Search for the cell housing the specified text and yield its (X, Y) center coordinate. 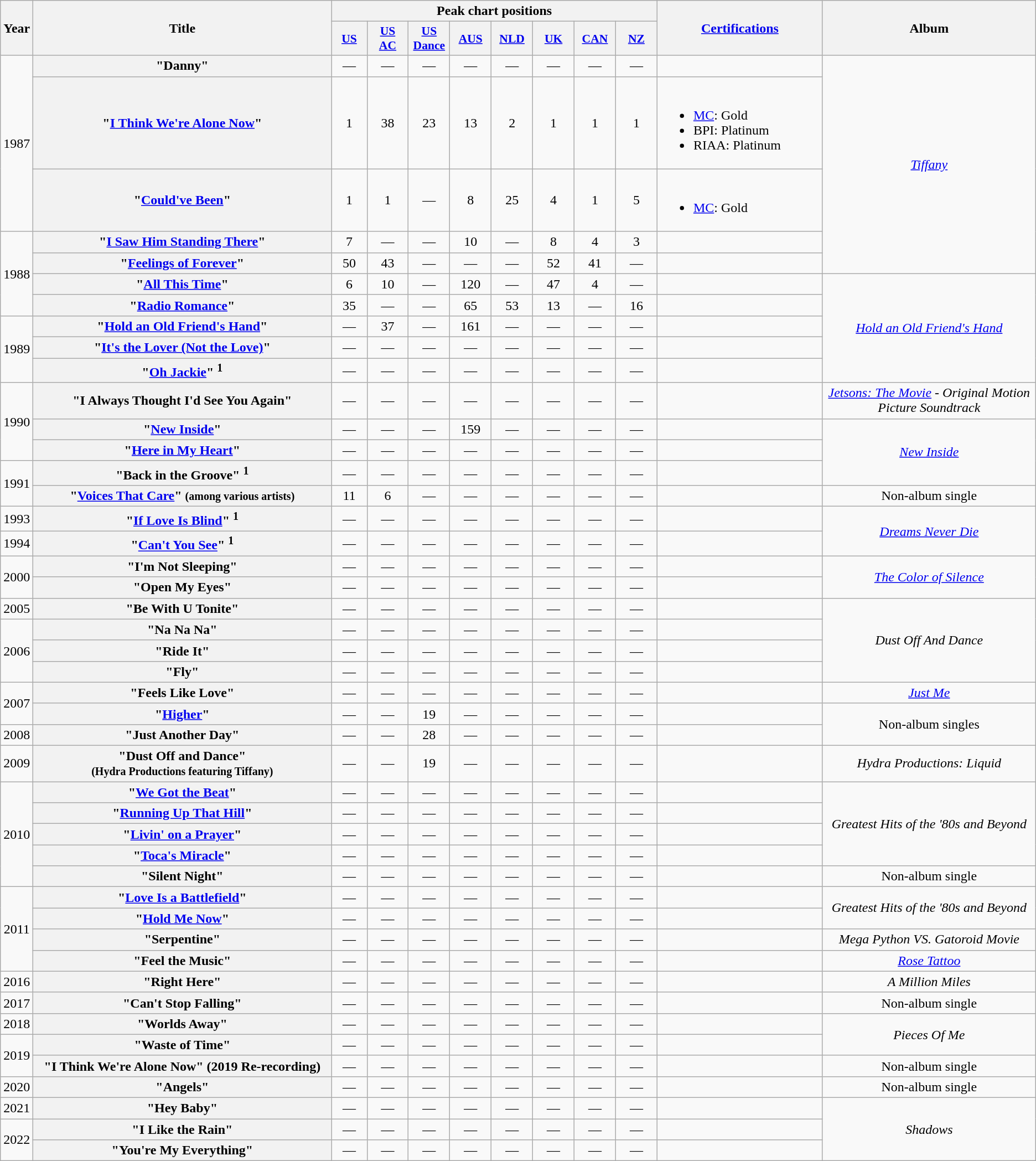
2010 (17, 834)
2019 (17, 1055)
"Na Na Na" (183, 629)
"Back in the Groove" 1 (183, 473)
"You're My Everything" (183, 1150)
"Just Another Day" (183, 735)
"It's the Lover (Not the Love)" (183, 347)
Just Me (929, 693)
Album (929, 28)
16 (636, 305)
52 (553, 263)
Rose Tattoo (929, 961)
Dust Off And Dance (929, 640)
USDance (429, 39)
"If Love Is Blind" 1 (183, 519)
2008 (17, 735)
"Can't You See" 1 (183, 544)
37 (387, 326)
"I Think We're Alone Now" (2019 Re-recording) (183, 1066)
2011 (17, 929)
2018 (17, 1024)
"Open My Eyes" (183, 587)
"We Got the Beat" (183, 792)
USAC (387, 39)
Jetsons: The Movie - Original Motion Picture Soundtrack (929, 401)
"Hey Baby" (183, 1108)
"Worlds Away" (183, 1024)
New Inside (929, 452)
159 (470, 429)
UK (553, 39)
"Right Here" (183, 982)
"I Think We're Alone Now" (183, 123)
"Livin' on a Prayer" (183, 834)
"Serpentine" (183, 940)
Dreams Never Die (929, 532)
"Feelings of Forever" (183, 263)
"All This Time" (183, 284)
"Dust Off and Dance" (Hydra Productions featuring Tiffany) (183, 764)
1994 (17, 544)
"Could've Been" (183, 200)
"I'm Not Sleeping" (183, 566)
"Toca's Miracle" (183, 855)
2021 (17, 1108)
2009 (17, 764)
161 (470, 326)
Mega Python VS. Gatoroid Movie (929, 940)
Year (17, 28)
"Fly" (183, 672)
3 (636, 242)
23 (429, 123)
The Color of Silence (929, 577)
"Danny" (183, 66)
65 (470, 305)
2022 (17, 1140)
1990 (17, 422)
US (349, 39)
Title (183, 28)
A Million Miles (929, 982)
43 (387, 263)
Hydra Productions: Liquid (929, 764)
11 (349, 496)
"Angels" (183, 1087)
Pieces Of Me (929, 1034)
"Here in My Heart" (183, 450)
1991 (17, 484)
"Higher" (183, 714)
"Be With U Tonite" (183, 608)
1993 (17, 519)
2017 (17, 1003)
2 (512, 123)
Non-album singles (929, 724)
2000 (17, 577)
41 (595, 263)
"I Always Thought I'd See You Again" (183, 401)
25 (512, 200)
2006 (17, 651)
38 (387, 123)
50 (349, 263)
"Oh Jackie" 1 (183, 370)
"I Like the Rain" (183, 1129)
NZ (636, 39)
"Voices That Care" (among various artists) (183, 496)
1987 (17, 143)
1988 (17, 274)
28 (429, 735)
"Silent Night" (183, 876)
CAN (595, 39)
Hold an Old Friend's Hand (929, 328)
NLD (512, 39)
Shadows (929, 1129)
Certifications (739, 28)
"Feel the Music" (183, 961)
7 (349, 242)
120 (470, 284)
"Hold Me Now" (183, 919)
"Love Is a Battlefield" (183, 897)
35 (349, 305)
"Waste of Time" (183, 1045)
53 (512, 305)
AUS (470, 39)
"Radio Romance" (183, 305)
"Feels Like Love" (183, 693)
"Hold an Old Friend's Hand" (183, 326)
"Can't Stop Falling" (183, 1003)
"I Saw Him Standing There" (183, 242)
2020 (17, 1087)
Peak chart positions (494, 11)
2016 (17, 982)
"Running Up That Hill" (183, 813)
47 (553, 284)
MC: GoldBPI: PlatinumRIAA: Platinum (739, 123)
"Ride It" (183, 651)
MC: Gold (739, 200)
Tiffany (929, 164)
"New Inside" (183, 429)
2007 (17, 703)
2005 (17, 608)
1989 (17, 349)
5 (636, 200)
